Locate the cell with the specified text and output its [X, Y] center coordinate. 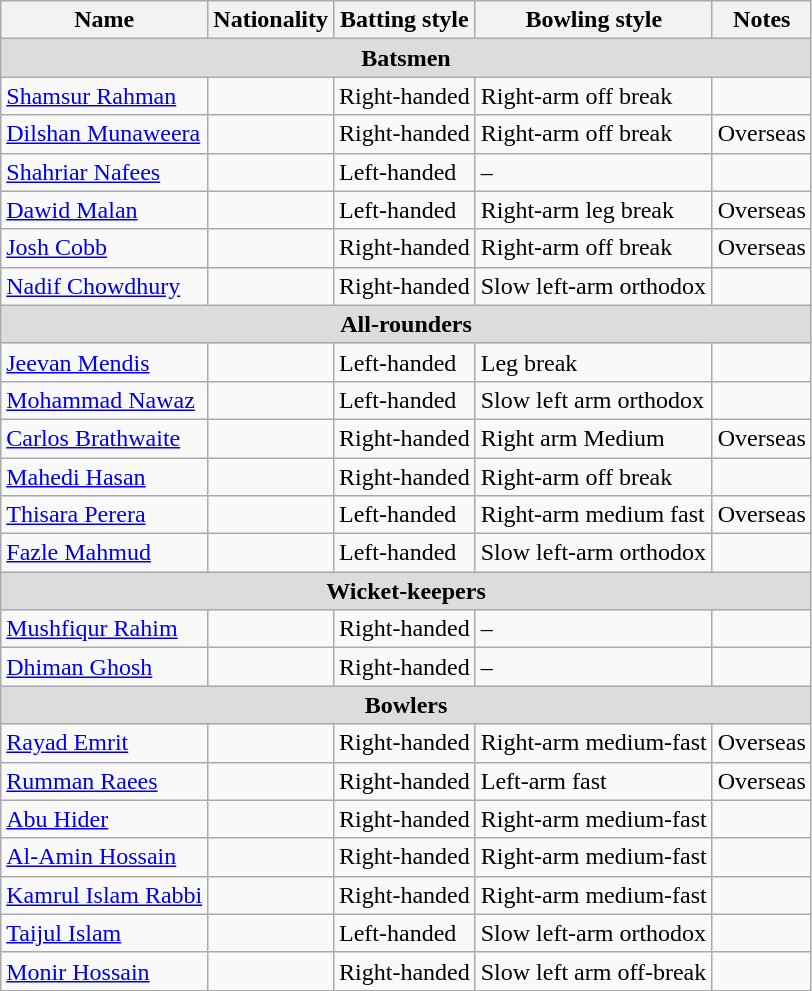
Josh Cobb [104, 248]
Batsmen [406, 58]
Bowlers [406, 705]
Nadif Chowdhury [104, 286]
Slow left arm orthodox [594, 400]
Shamsur Rahman [104, 96]
Slow left arm off-break [594, 971]
Dawid Malan [104, 210]
Mushfiqur Rahim [104, 629]
Abu Hider [104, 819]
All-rounders [406, 324]
Dilshan Munaweera [104, 134]
Right arm Medium [594, 438]
Kamrul Islam Rabbi [104, 895]
Mahedi Hasan [104, 477]
Notes [762, 20]
Rumman Raees [104, 781]
Monir Hossain [104, 971]
Left-arm fast [594, 781]
Shahriar Nafees [104, 172]
Jeevan Mendis [104, 362]
Taijul Islam [104, 933]
Right-arm medium fast [594, 515]
Bowling style [594, 20]
Fazle Mahmud [104, 553]
Wicket-keepers [406, 591]
Mohammad Nawaz [104, 400]
Batting style [405, 20]
Name [104, 20]
Nationality [271, 20]
Thisara Perera [104, 515]
Dhiman Ghosh [104, 667]
Rayad Emrit [104, 743]
Carlos Brathwaite [104, 438]
Leg break [594, 362]
Al-Amin Hossain [104, 857]
Right-arm leg break [594, 210]
